For the text-containing cell, return its midpoint in [X, Y] coordinate format. 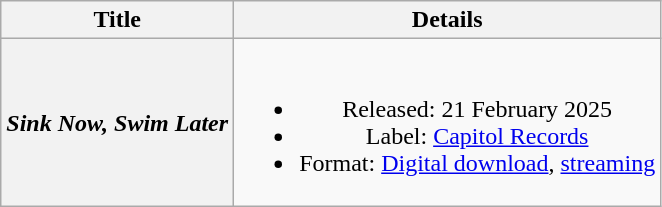
Title [118, 20]
Details [448, 20]
Released: 21 February 2025Label: Capitol RecordsFormat: Digital download, streaming [448, 122]
Sink Now, Swim Later [118, 122]
